Search for the cell housing the specified text and yield its (X, Y) center coordinate. 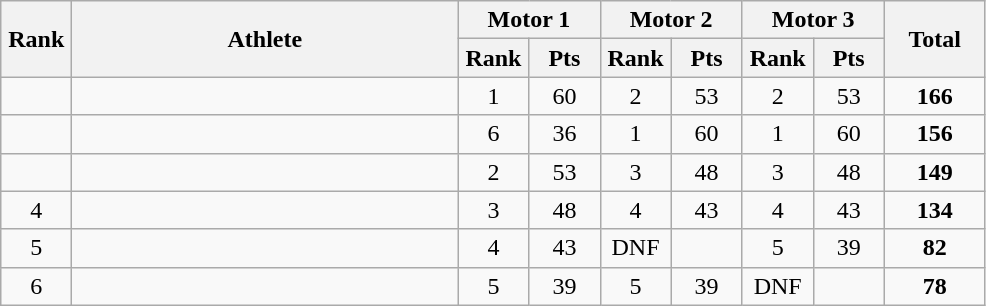
156 (934, 134)
Motor 2 (671, 20)
Motor 1 (529, 20)
78 (934, 286)
Motor 3 (813, 20)
36 (564, 134)
Athlete (265, 39)
149 (934, 172)
166 (934, 96)
Total (934, 39)
82 (934, 248)
134 (934, 210)
